Determine the (X, Y) coordinate at the center of the cell enclosing the given text.  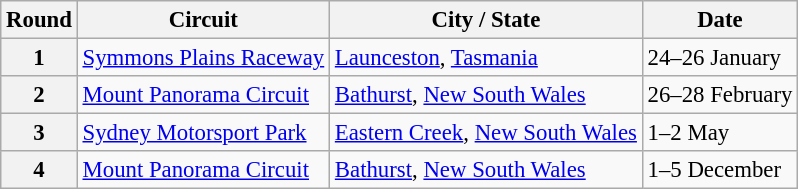
24–26 January (720, 58)
4 (39, 170)
26–28 February (720, 95)
Date (720, 20)
Launceston, Tasmania (486, 58)
Symmons Plains Raceway (203, 58)
City / State (486, 20)
2 (39, 95)
1 (39, 58)
1–2 May (720, 133)
Sydney Motorsport Park (203, 133)
Circuit (203, 20)
Round (39, 20)
Eastern Creek, New South Wales (486, 133)
1–5 December (720, 170)
3 (39, 133)
